Output the (x, y) coordinate of the center of the cell containing the given text.  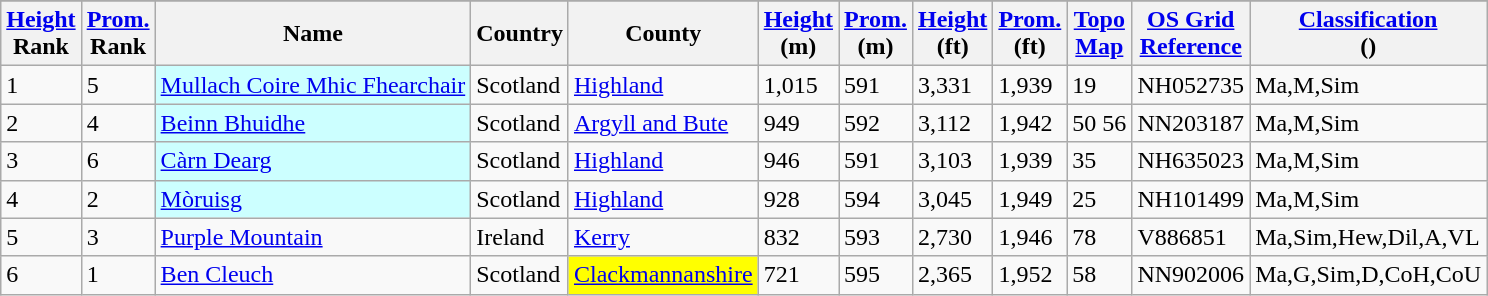
78 (1100, 237)
Clackmannanshire (663, 275)
County (663, 34)
593 (876, 237)
1,942 (1030, 123)
832 (798, 237)
721 (798, 275)
OS GridReference (1191, 34)
Argyll and Bute (663, 123)
Ma,G,Sim,D,CoH,CoU (1368, 275)
Prom.(m) (876, 34)
Country (520, 34)
V886851 (1191, 237)
NN203187 (1191, 123)
Beinn Bhuidhe (313, 123)
3,103 (952, 161)
58 (1100, 275)
Càrn Dearg (313, 161)
Ben Cleuch (313, 275)
2,730 (952, 237)
592 (876, 123)
595 (876, 275)
949 (798, 123)
594 (876, 199)
Name (313, 34)
Mòruisg (313, 199)
Kerry (663, 237)
35 (1100, 161)
19 (1100, 85)
NH052735 (1191, 85)
3,112 (952, 123)
1,952 (1030, 275)
Ireland (520, 237)
HeightRank (41, 34)
1,946 (1030, 237)
946 (798, 161)
Prom.(ft) (1030, 34)
25 (1100, 199)
NH635023 (1191, 161)
1,949 (1030, 199)
Purple Mountain (313, 237)
NN902006 (1191, 275)
Ma,Sim,Hew,Dil,A,VL (1368, 237)
Classification() (1368, 34)
928 (798, 199)
3,331 (952, 85)
TopoMap (1100, 34)
Prom.Rank (118, 34)
2,365 (952, 275)
Mullach Coire Mhic Fhearchair (313, 85)
3,045 (952, 199)
Height(m) (798, 34)
50 56 (1100, 123)
Height(ft) (952, 34)
1,015 (798, 85)
NH101499 (1191, 199)
